Extract the [x, y] coordinate from the center of the cell holding the provided text.  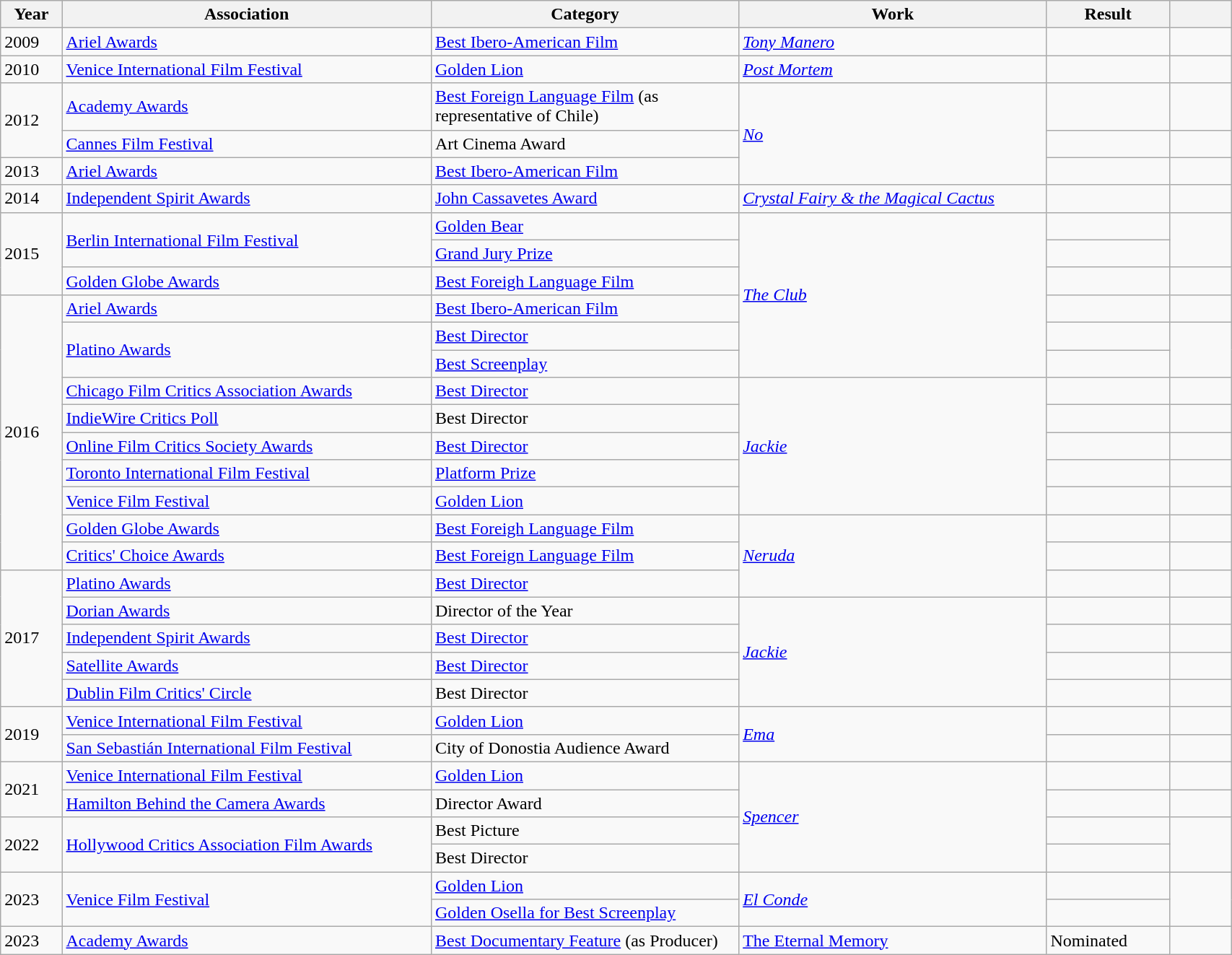
Best Foreign Language Film (as representative of Chile) [585, 107]
Platform Prize [585, 474]
2014 [32, 199]
Neruda [893, 556]
2012 [32, 120]
2019 [32, 734]
San Sebastián International Film Festival [247, 748]
Best Screenplay [585, 363]
Work [893, 14]
Hollywood Critics Association Film Awards [247, 845]
The Club [893, 295]
Crystal Fairy & the Magical Cactus [893, 199]
Nominated [1108, 941]
The Eternal Memory [893, 941]
Dorian Awards [247, 611]
Category [585, 14]
Cannes Film Festival [247, 144]
Year [32, 14]
Result [1108, 14]
2022 [32, 845]
Satellite Awards [247, 666]
2010 [32, 69]
City of Donostia Audience Award [585, 748]
Chicago Film Critics Association Awards [247, 391]
Grand Jury Prize [585, 253]
2017 [32, 638]
El Conde [893, 899]
Tony Manero [893, 42]
No [893, 134]
Hamilton Behind the Camera Awards [247, 803]
Critics' Choice Awards [247, 556]
John Cassavetes Award [585, 199]
Ema [893, 734]
2021 [32, 789]
Association [247, 14]
IndieWire Critics Poll [247, 419]
Post Mortem [893, 69]
Director Award [585, 803]
Director of the Year [585, 611]
Best Foreign Language Film [585, 556]
Art Cinema Award [585, 144]
2013 [32, 171]
Dublin Film Critics' Circle [247, 693]
Berlin International Film Festival [247, 240]
Golden Osella for Best Screenplay [585, 913]
Best Picture [585, 831]
2009 [32, 42]
Toronto International Film Festival [247, 474]
2016 [32, 432]
Online Film Critics Society Awards [247, 446]
Golden Bear [585, 226]
Spencer [893, 816]
Best Documentary Feature (as Producer) [585, 941]
2015 [32, 253]
